Return (X, Y) of the center of cell containing provided text 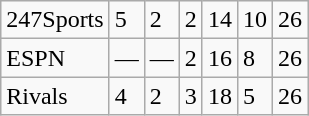
247Sports (55, 20)
8 (254, 58)
Rivals (55, 96)
10 (254, 20)
4 (126, 96)
3 (190, 96)
18 (220, 96)
ESPN (55, 58)
16 (220, 58)
14 (220, 20)
